Return [x, y] of the center of cell containing provided text 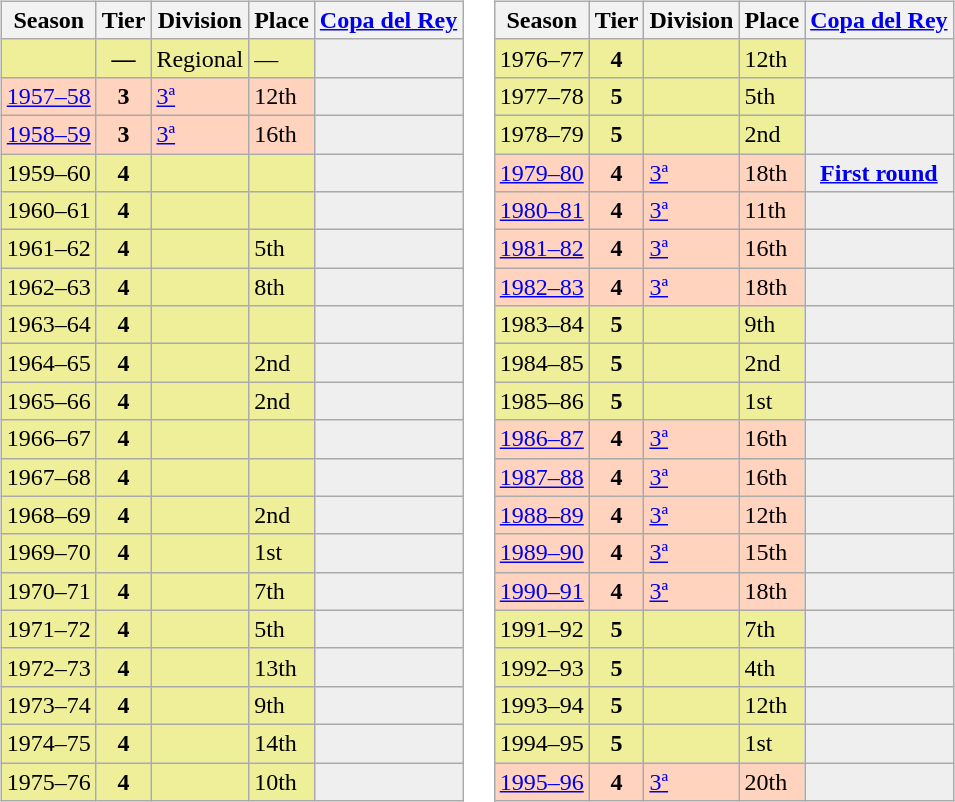
1957–58 [48, 96]
1990–91 [542, 591]
1974–75 [48, 743]
20th [772, 781]
1975–76 [48, 781]
First round [879, 173]
1987–88 [542, 477]
1995–96 [542, 781]
1981–82 [542, 249]
4th [772, 667]
1984–85 [542, 363]
13th [282, 667]
Regional [200, 58]
1982–83 [542, 287]
1967–68 [48, 477]
14th [282, 743]
1977–78 [542, 96]
1963–64 [48, 325]
1962–63 [48, 287]
1978–79 [542, 134]
1983–84 [542, 325]
8th [282, 287]
1966–67 [48, 439]
1973–74 [48, 705]
10th [282, 781]
1958–59 [48, 134]
1994–95 [542, 743]
1972–73 [48, 667]
1979–80 [542, 173]
1961–62 [48, 249]
1965–66 [48, 401]
1959–60 [48, 173]
1970–71 [48, 591]
1976–77 [542, 58]
1992–93 [542, 667]
1964–65 [48, 363]
1986–87 [542, 439]
11th [772, 211]
15th [772, 553]
1969–70 [48, 553]
1988–89 [542, 515]
1985–86 [542, 401]
1971–72 [48, 629]
1980–81 [542, 211]
1960–61 [48, 211]
1993–94 [542, 705]
1989–90 [542, 553]
1991–92 [542, 629]
1968–69 [48, 515]
